Identify which cell holds the provided text, then report its [X, Y] central coordinate. 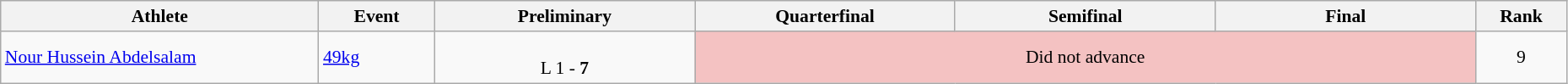
9 [1522, 58]
Nour Hussein Abdelsalam [160, 58]
Did not advance [1086, 58]
L 1 - 7 [565, 58]
Rank [1522, 16]
Preliminary [565, 16]
Final [1346, 16]
Event [376, 16]
Athlete [160, 16]
49kg [376, 58]
Semifinal [1085, 16]
Quarterfinal [825, 16]
